Locate the cell with the specified text and output its [x, y] center coordinate. 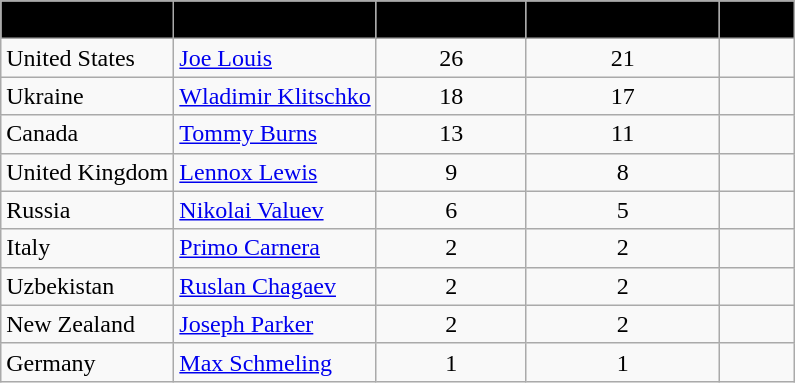
Lennox Lewis [275, 172]
United States [88, 58]
8 [622, 172]
11 [622, 134]
Country [88, 20]
Beaten opponents [622, 20]
New Zealand [88, 324]
18 [451, 96]
Joe Louis [275, 58]
Primo Carnera [275, 248]
21 [622, 58]
9 [451, 172]
Canada [88, 134]
Uzbekistan [88, 286]
Max Schmeling [275, 362]
Russia [88, 210]
Wladimir Klitschko [275, 96]
Germany [88, 362]
5 [622, 210]
Ruslan Chagaev [275, 286]
Nikolai Valuev [275, 210]
Champion [275, 20]
Tommy Burns [275, 134]
Joseph Parker [275, 324]
26 [451, 58]
Fights [756, 20]
Italy [88, 248]
Ukraine [88, 96]
Title defenses [451, 20]
United Kingdom [88, 172]
13 [451, 134]
6 [451, 210]
17 [622, 96]
